Scan for the cell matching the given text and deliver its (X, Y) coordinate at center. 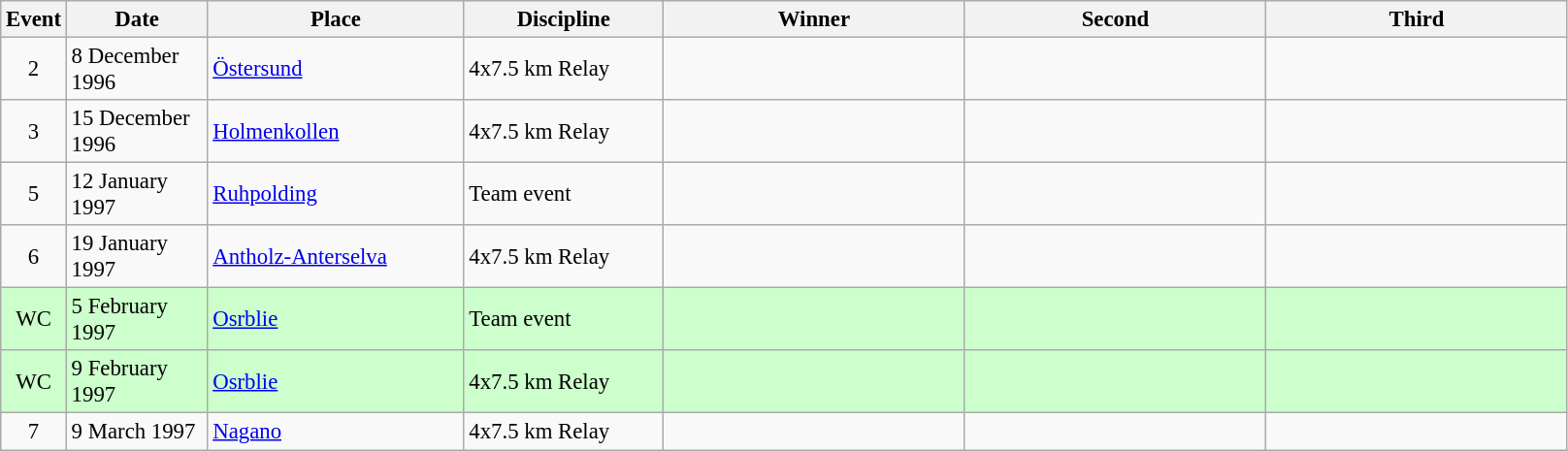
9 March 1997 (137, 432)
5 February 1997 (137, 320)
Third (1417, 19)
2 (34, 70)
7 (34, 432)
Östersund (336, 70)
15 December 1996 (137, 132)
Event (34, 19)
Holmenkollen (336, 132)
12 January 1997 (137, 194)
Discipline (564, 19)
Ruhpolding (336, 194)
Winner (815, 19)
Second (1116, 19)
Nagano (336, 432)
5 (34, 194)
3 (34, 132)
6 (34, 256)
9 February 1997 (137, 382)
Place (336, 19)
19 January 1997 (137, 256)
Date (137, 19)
8 December 1996 (137, 70)
Antholz-Anterselva (336, 256)
